Detect which cell encompasses the target text, then output its [x, y] center coordinate. 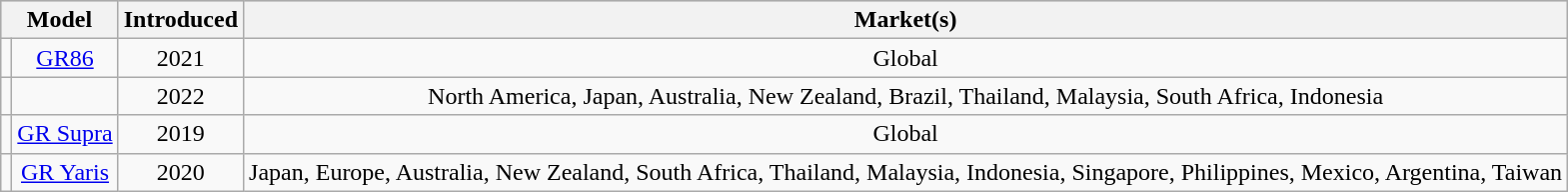
Introduced [180, 20]
GR86 [65, 58]
GR Supra [65, 134]
Market(s) [905, 20]
Model [60, 20]
2020 [180, 172]
Japan, Europe, Australia, New Zealand, South Africa, Thailand, Malaysia, Indonesia, Singapore, Philippines, Mexico, Argentina, Taiwan [905, 172]
2022 [180, 96]
North America, Japan, Australia, New Zealand, Brazil, Thailand, Malaysia, South Africa, Indonesia [905, 96]
GR Yaris [65, 172]
2021 [180, 58]
2019 [180, 134]
